Return (X, Y) of the center of cell containing provided text 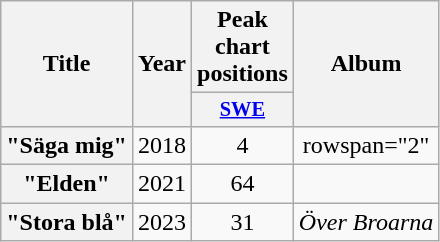
"Elden" (67, 184)
Peak chart positions (243, 47)
31 (243, 222)
"Säga mig" (67, 145)
SWE (243, 110)
Title (67, 64)
2021 (162, 184)
Över Broarna (366, 222)
2018 (162, 145)
64 (243, 184)
"Stora blå" (67, 222)
2023 (162, 222)
rowspan="2" (366, 145)
Album (366, 64)
4 (243, 145)
Year (162, 64)
